Determine the (x, y) coordinate at the center of the cell enclosing the given text.  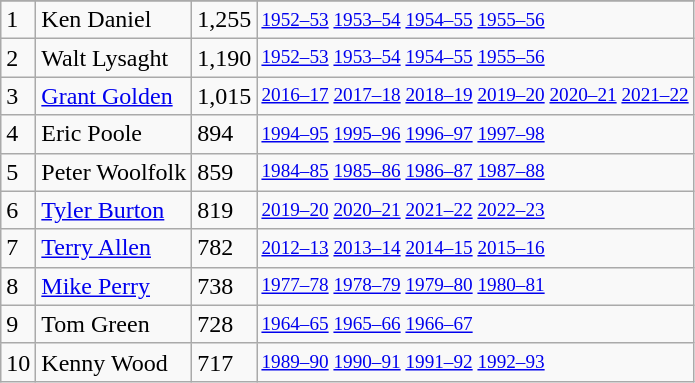
Terry Allen (114, 248)
1,190 (224, 58)
9 (18, 324)
7 (18, 248)
8 (18, 286)
859 (224, 172)
782 (224, 248)
1,255 (224, 20)
1984–85 1985–86 1986–87 1987–88 (475, 172)
10 (18, 362)
Ken Daniel (114, 20)
3 (18, 96)
5 (18, 172)
Mike Perry (114, 286)
1,015 (224, 96)
2 (18, 58)
Eric Poole (114, 134)
Tom Green (114, 324)
2016–17 2017–18 2018–19 2019–20 2020–21 2021–22 (475, 96)
Walt Lysaght (114, 58)
738 (224, 286)
894 (224, 134)
Peter Woolfolk (114, 172)
2019–20 2020–21 2021–22 2022–23 (475, 210)
717 (224, 362)
Kenny Wood (114, 362)
1964–65 1965–66 1966–67 (475, 324)
1 (18, 20)
1989–90 1990–91 1991–92 1992–93 (475, 362)
1977–78 1978–79 1979–80 1980–81 (475, 286)
2012–13 2013–14 2014–15 2015–16 (475, 248)
4 (18, 134)
6 (18, 210)
819 (224, 210)
Tyler Burton (114, 210)
Grant Golden (114, 96)
1994–95 1995–96 1996–97 1997–98 (475, 134)
728 (224, 324)
